From the cell containing the given text, extract its center point as [X, Y] coordinate. 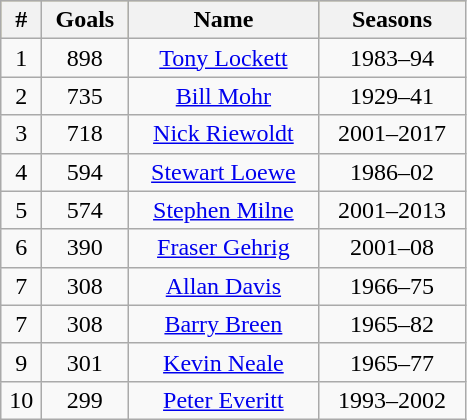
10 [22, 400]
Allan Davis [224, 286]
1965–77 [392, 362]
5 [22, 210]
Name [224, 20]
2 [22, 96]
Stephen Milne [224, 210]
2001–2017 [392, 134]
898 [85, 58]
Barry Breen [224, 324]
718 [85, 134]
574 [85, 210]
301 [85, 362]
Seasons [392, 20]
# [22, 20]
1965–82 [392, 324]
Bill Mohr [224, 96]
Stewart Loewe [224, 172]
Fraser Gehrig [224, 248]
Goals [85, 20]
1983–94 [392, 58]
Nick Riewoldt [224, 134]
1966–75 [392, 286]
6 [22, 248]
735 [85, 96]
Tony Lockett [224, 58]
594 [85, 172]
Kevin Neale [224, 362]
4 [22, 172]
9 [22, 362]
2001–08 [392, 248]
299 [85, 400]
2001–2013 [392, 210]
1929–41 [392, 96]
3 [22, 134]
1993–2002 [392, 400]
390 [85, 248]
Peter Everitt [224, 400]
1986–02 [392, 172]
1 [22, 58]
